Return (X, Y) of the center of cell containing provided text 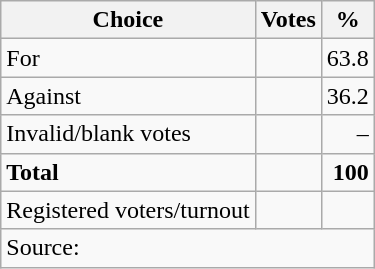
For (128, 58)
Invalid/blank votes (128, 134)
Registered voters/turnout (128, 210)
% (348, 20)
Source: (188, 248)
Against (128, 96)
Votes (288, 20)
– (348, 134)
Choice (128, 20)
100 (348, 172)
36.2 (348, 96)
Total (128, 172)
63.8 (348, 58)
